Extract the (X, Y) coordinate from the center of the cell holding the provided text.  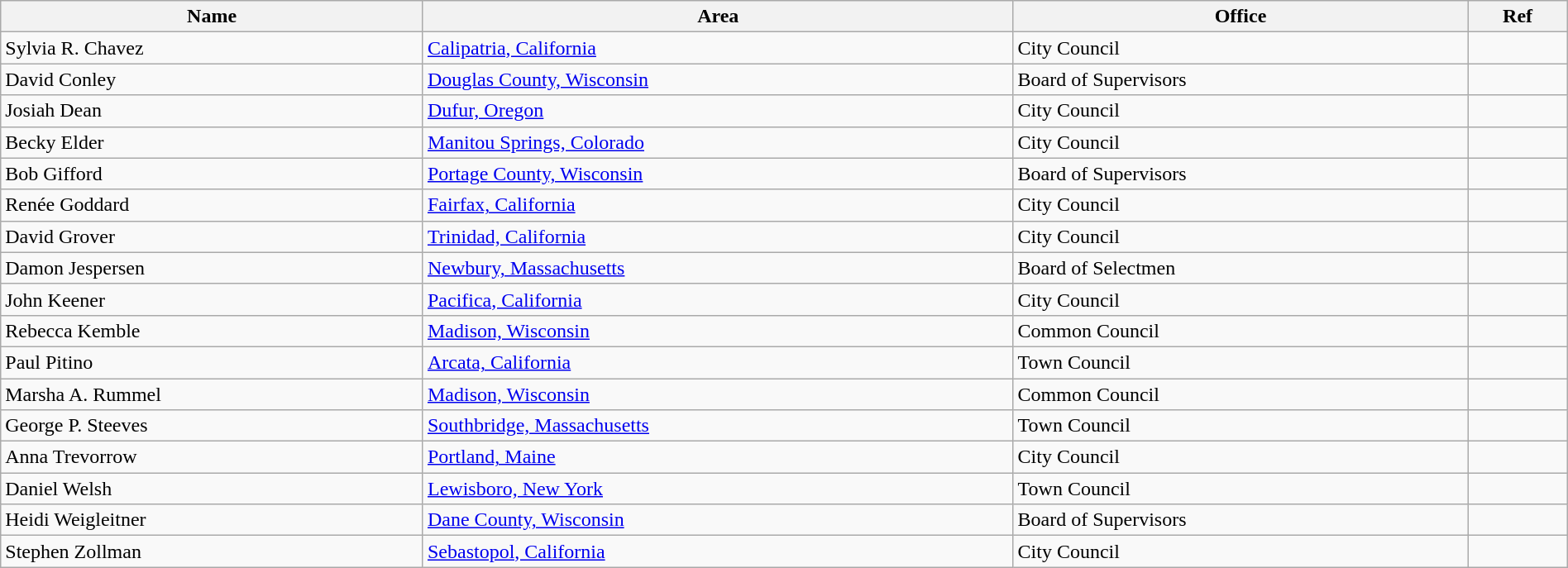
Stephen Zollman (212, 551)
Heidi Weigleitner (212, 520)
Anna Trevorrow (212, 457)
Portland, Maine (718, 457)
Daniel Welsh (212, 489)
Newbury, Massachusetts (718, 268)
Fairfax, California (718, 205)
Josiah Dean (212, 111)
Arcata, California (718, 362)
Bob Gifford (212, 174)
Board of Selectmen (1241, 268)
Dane County, Wisconsin (718, 520)
Calipatria, California (718, 48)
Area (718, 17)
Southbridge, Massachusetts (718, 426)
Rebecca Kemble (212, 331)
Trinidad, California (718, 236)
Sylvia R. Chavez (212, 48)
Damon Jespersen (212, 268)
Marsha A. Rummel (212, 394)
Office (1241, 17)
George P. Steeves (212, 426)
Portage County, Wisconsin (718, 174)
David Conley (212, 79)
Name (212, 17)
Sebastopol, California (718, 551)
Lewisboro, New York (718, 489)
Ref (1518, 17)
Douglas County, Wisconsin (718, 79)
Manitou Springs, Colorado (718, 142)
Dufur, Oregon (718, 111)
Becky Elder (212, 142)
Renée Goddard (212, 205)
Pacifica, California (718, 299)
David Grover (212, 236)
Paul Pitino (212, 362)
John Keener (212, 299)
